Find where the given text appears and provide that cell's center as [x, y] coordinate. 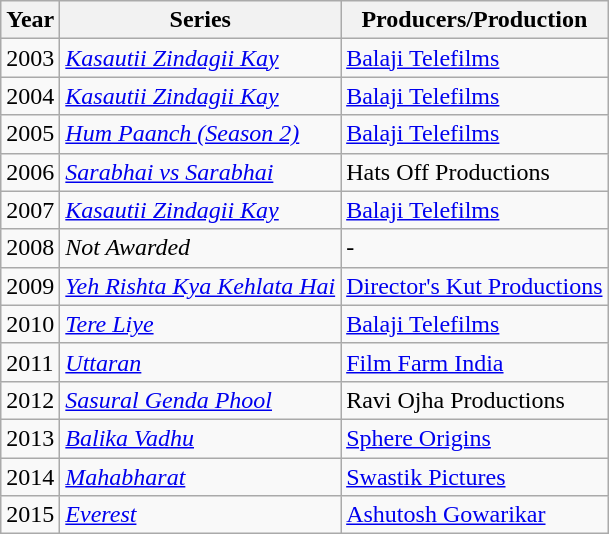
Swastik Pictures [474, 477]
2004 [30, 96]
- [474, 248]
2005 [30, 134]
2013 [30, 438]
Sphere Origins [474, 438]
Balika Vadhu [200, 438]
2006 [30, 172]
Ravi Ojha Productions [474, 400]
Sarabhai vs Sarabhai [200, 172]
Hum Paanch (Season 2) [200, 134]
2003 [30, 58]
Not Awarded [200, 248]
Producers/Production [474, 20]
2007 [30, 210]
2008 [30, 248]
Series [200, 20]
Ashutosh Gowarikar [474, 515]
2012 [30, 400]
Hats Off Productions [474, 172]
Yeh Rishta Kya Kehlata Hai [200, 286]
Sasural Genda Phool [200, 400]
Tere Liye [200, 324]
Uttaran [200, 362]
2009 [30, 286]
Film Farm India [474, 362]
2010 [30, 324]
2014 [30, 477]
Everest [200, 515]
Mahabharat [200, 477]
2011 [30, 362]
Director's Kut Productions [474, 286]
2015 [30, 515]
Year [30, 20]
